Locate the cell with the specified text and output its (X, Y) center coordinate. 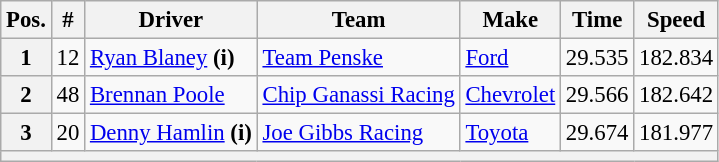
12 (68, 58)
Driver (172, 20)
Time (598, 20)
182.834 (676, 58)
Team Penske (358, 58)
181.977 (676, 133)
Toyota (510, 133)
3 (26, 133)
Chip Ganassi Racing (358, 95)
Team (358, 20)
1 (26, 58)
29.674 (598, 133)
Brennan Poole (172, 95)
Pos. (26, 20)
Joe Gibbs Racing (358, 133)
Speed (676, 20)
2 (26, 95)
Ryan Blaney (i) (172, 58)
Ford (510, 58)
# (68, 20)
Denny Hamlin (i) (172, 133)
182.642 (676, 95)
Make (510, 20)
29.566 (598, 95)
20 (68, 133)
29.535 (598, 58)
48 (68, 95)
Chevrolet (510, 95)
